Detect which cell encompasses the target text, then output its [x, y] center coordinate. 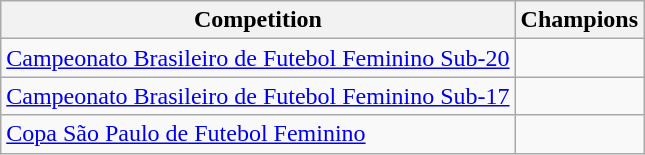
Champions [579, 20]
Campeonato Brasileiro de Futebol Feminino Sub-20 [258, 58]
Competition [258, 20]
Copa São Paulo de Futebol Feminino [258, 134]
Campeonato Brasileiro de Futebol Feminino Sub-17 [258, 96]
